Capture the cell that displays the provided text and extract its [x, y] central coordinate. 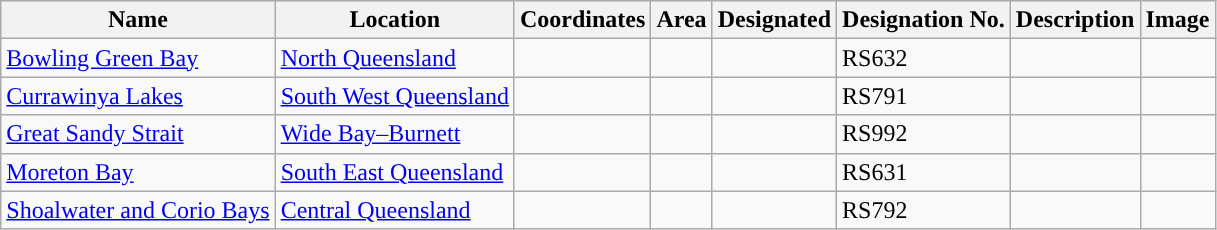
Designated [774, 20]
RS631 [924, 172]
Designation No. [924, 20]
Area [682, 20]
Bowling Green Bay [138, 58]
North Queensland [394, 58]
RS632 [924, 58]
South East Queensland [394, 172]
RS792 [924, 210]
Shoalwater and Corio Bays [138, 210]
Currawinya Lakes [138, 96]
RS791 [924, 96]
Image [1178, 20]
Moreton Bay [138, 172]
South West Queensland [394, 96]
Great Sandy Strait [138, 134]
Wide Bay–Burnett [394, 134]
Description [1075, 20]
Location [394, 20]
Central Queensland [394, 210]
RS992 [924, 134]
Coordinates [582, 20]
Name [138, 20]
